Return (X, Y) of the center of cell containing provided text 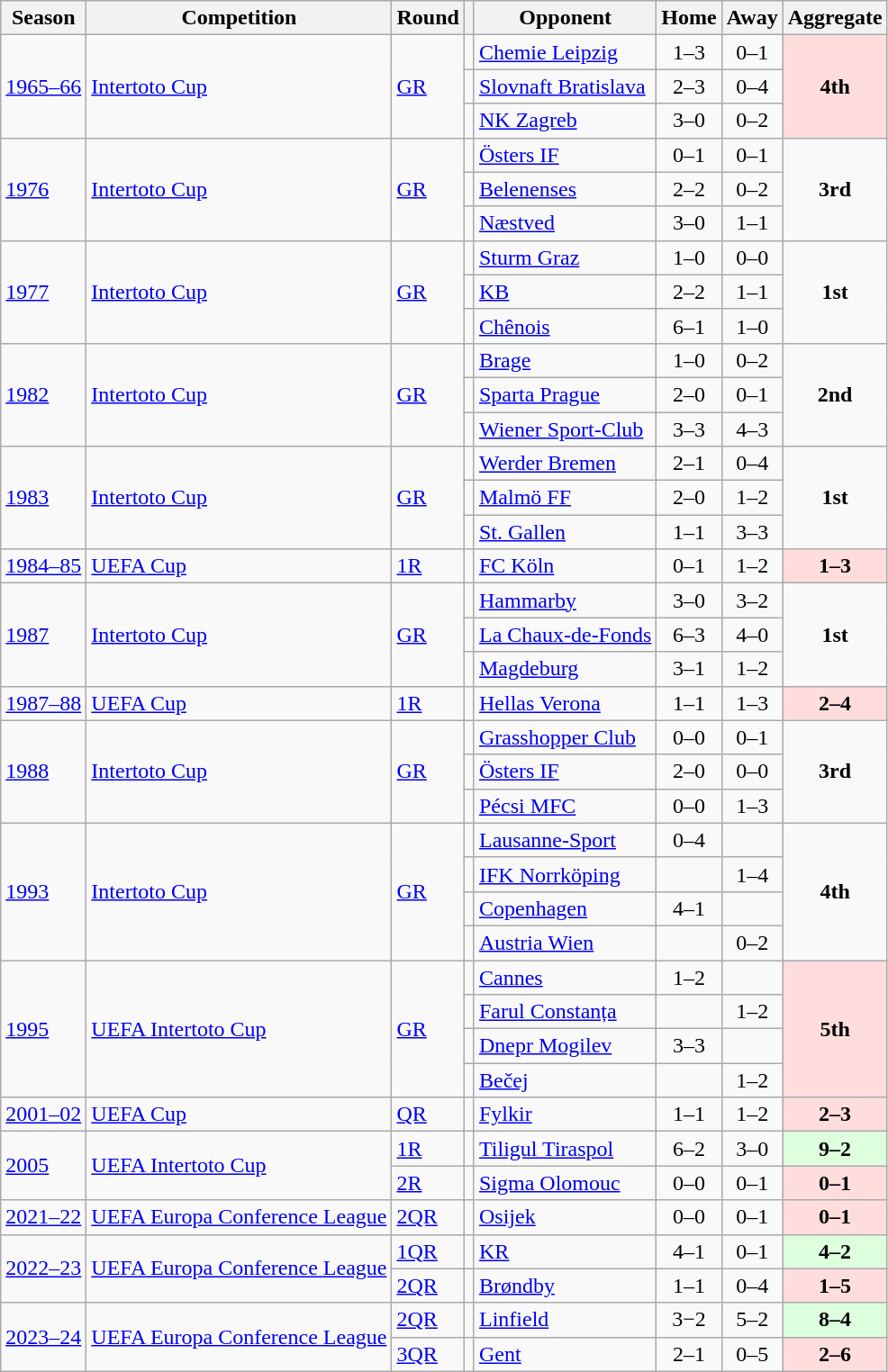
3–1 (689, 669)
Werder Bremen (565, 464)
6–2 (689, 1149)
1983 (43, 498)
2–6 (835, 1354)
4–3 (752, 429)
IFK Norrköping (565, 874)
Brage (565, 360)
Sigma Olomouc (565, 1183)
2023–24 (43, 1337)
Osijek (565, 1217)
8–4 (835, 1320)
Lausanne-Sport (565, 840)
Tiligul Tiraspol (565, 1149)
Chemie Leipzig (565, 52)
Aggregate (835, 18)
Brøndby (565, 1286)
Sturm Graz (565, 257)
2R (428, 1183)
1993 (43, 891)
Magdeburg (565, 669)
1–4 (752, 874)
FC Köln (565, 566)
2005 (43, 1166)
1965–66 (43, 86)
Home (689, 18)
Bečej (565, 1080)
St. Gallen (565, 532)
Wiener Sport-Club (565, 429)
4–2 (835, 1251)
Sparta Prague (565, 394)
9–2 (835, 1149)
Competition (240, 18)
Gent (565, 1354)
Pécsi MFC (565, 806)
3–2 (752, 600)
6–3 (689, 635)
Farul Constanța (565, 1012)
1QR (428, 1251)
Næstved (565, 223)
Grasshopper Club (565, 737)
2nd (835, 394)
4–0 (752, 635)
5–2 (752, 1320)
Belenenses (565, 189)
2022–23 (43, 1268)
Hellas Verona (565, 703)
Copenhagen (565, 908)
3QR (428, 1354)
1988 (43, 772)
1982 (43, 394)
1977 (43, 292)
2021–22 (43, 1217)
KR (565, 1251)
Malmö FF (565, 498)
1987 (43, 635)
Season (43, 18)
NK Zagreb (565, 121)
6–1 (689, 326)
1–5 (835, 1286)
2001–02 (43, 1115)
Hammarby (565, 600)
1987–88 (43, 703)
Away (752, 18)
Cannes (565, 977)
Opponent (565, 18)
2–4 (835, 703)
Austria Wien (565, 943)
QR (428, 1115)
5th (835, 1028)
1995 (43, 1028)
1984–85 (43, 566)
KB (565, 292)
La Chaux-de-Fonds (565, 635)
Chênois (565, 326)
Slovnaft Bratislava (565, 86)
Dnepr Mogilev (565, 1046)
1976 (43, 189)
Round (428, 18)
3−2 (689, 1320)
0–5 (752, 1354)
Fylkir (565, 1115)
Linfield (565, 1320)
